Provide the (X, Y) coordinate of the cell's center where the given text is located.  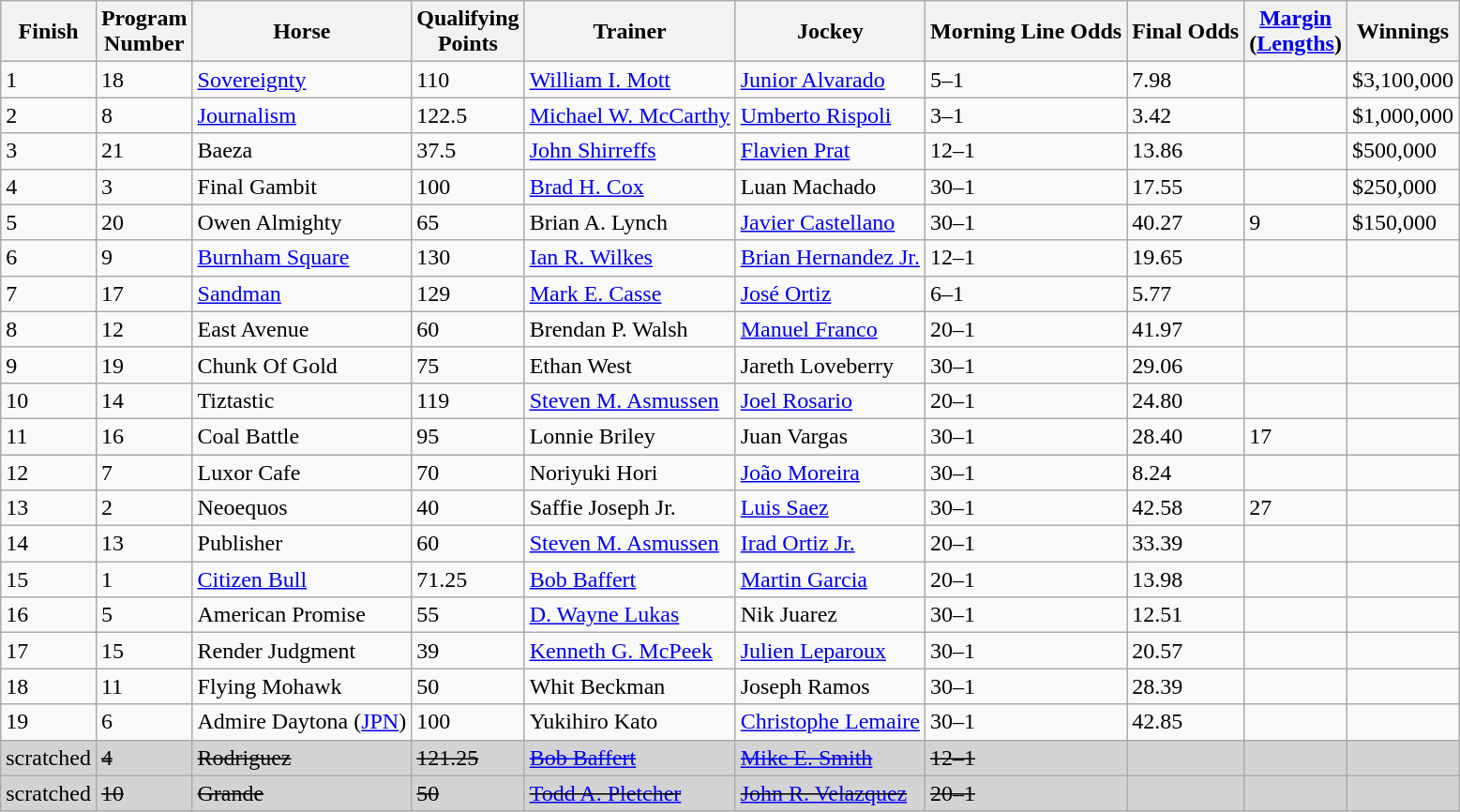
28.39 (1185, 686)
40.27 (1185, 222)
Morning Line Odds (1026, 32)
27 (1296, 508)
119 (468, 400)
42.58 (1185, 508)
65 (468, 222)
Flying Mohawk (302, 686)
Sandman (302, 293)
110 (468, 80)
QualifyingPoints (468, 32)
3–1 (1026, 115)
John Shirreffs (630, 151)
Ian R. Wilkes (630, 258)
Publisher (302, 544)
Chunk Of Gold (302, 365)
Luis Saez (830, 508)
Martin Garcia (830, 579)
Michael W. McCarthy (630, 115)
Admire Daytona (JPN) (302, 722)
Render Judgment (302, 651)
37.5 (468, 151)
71.25 (468, 579)
Brad H. Cox (630, 187)
Sovereignty (302, 80)
Jareth Loveberry (830, 365)
Mark E. Casse (630, 293)
Kenneth G. McPeek (630, 651)
29.06 (1185, 365)
Joseph Ramos (830, 686)
Final Gambit (302, 187)
12.51 (1185, 615)
$150,000 (1403, 222)
$3,100,000 (1403, 80)
Rodriguez (302, 758)
Brian Hernandez Jr. (830, 258)
Manuel Franco (830, 329)
Lonnie Briley (630, 436)
17.55 (1185, 187)
José Ortiz (830, 293)
Jockey (830, 32)
55 (468, 615)
Nik Juarez (830, 615)
20 (144, 222)
$1,000,000 (1403, 115)
Yukihiro Kato (630, 722)
Baeza (302, 151)
Coal Battle (302, 436)
Brendan P. Walsh (630, 329)
American Promise (302, 615)
$500,000 (1403, 151)
Horse (302, 32)
Ethan West (630, 365)
Grande (302, 793)
Trainer (630, 32)
13.86 (1185, 151)
Saffie Joseph Jr. (630, 508)
Winnings (1403, 32)
Julien Leparoux (830, 651)
130 (468, 258)
Journalism (302, 115)
John R. Velazquez (830, 793)
13.98 (1185, 579)
Tiztastic (302, 400)
Umberto Rispoli (830, 115)
Todd A. Pletcher (630, 793)
Brian A. Lynch (630, 222)
Owen Almighty (302, 222)
40 (468, 508)
5.77 (1185, 293)
Joel Rosario (830, 400)
William I. Mott (630, 80)
33.39 (1185, 544)
Neoequos (302, 508)
Christophe Lemaire (830, 722)
$250,000 (1403, 187)
5–1 (1026, 80)
East Avenue (302, 329)
Juan Vargas (830, 436)
Finish (49, 32)
70 (468, 472)
Margin(Lengths) (1296, 32)
122.5 (468, 115)
Junior Alvarado (830, 80)
D. Wayne Lukas (630, 615)
21 (144, 151)
Citizen Bull (302, 579)
Luxor Cafe (302, 472)
Javier Castellano (830, 222)
3.42 (1185, 115)
6–1 (1026, 293)
7.98 (1185, 80)
39 (468, 651)
95 (468, 436)
121.25 (468, 758)
Luan Machado (830, 187)
75 (468, 365)
Final Odds (1185, 32)
24.80 (1185, 400)
João Moreira (830, 472)
ProgramNumber (144, 32)
Noriyuki Hori (630, 472)
Flavien Prat (830, 151)
Whit Beckman (630, 686)
8.24 (1185, 472)
Irad Ortiz Jr. (830, 544)
41.97 (1185, 329)
42.85 (1185, 722)
19.65 (1185, 258)
28.40 (1185, 436)
Burnham Square (302, 258)
129 (468, 293)
Mike E. Smith (830, 758)
20.57 (1185, 651)
